Determine the [x, y] coordinate at the center of the cell enclosing the given text.  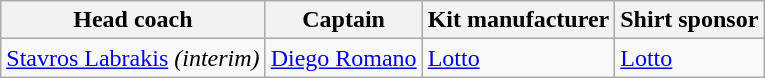
Stavros Labrakis (interim) [133, 58]
Head coach [133, 20]
Diego Romano [344, 58]
Shirt sponsor [690, 20]
Captain [344, 20]
Kit manufacturer [518, 20]
